Search for the cell housing the specified text and yield its (X, Y) center coordinate. 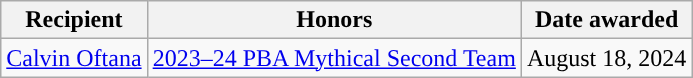
Honors (334, 20)
Date awarded (606, 20)
Recipient (74, 20)
Calvin Oftana (74, 58)
2023–24 PBA Mythical Second Team (334, 58)
August 18, 2024 (606, 58)
